For the text-containing cell, return its midpoint in (X, Y) coordinate format. 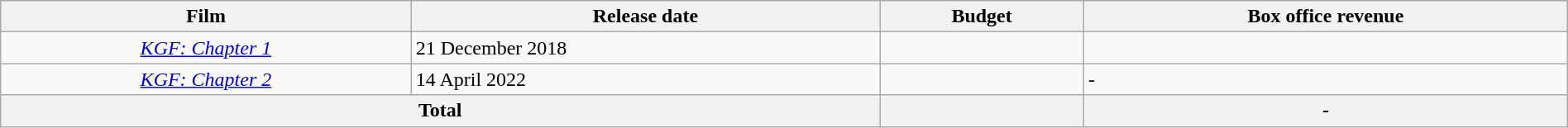
14 April 2022 (645, 79)
KGF: Chapter 2 (206, 79)
Release date (645, 17)
KGF: Chapter 1 (206, 48)
Film (206, 17)
Budget (982, 17)
Total (440, 111)
21 December 2018 (645, 48)
Box office revenue (1327, 17)
